Identify which cell holds the provided text, then report its (X, Y) central coordinate. 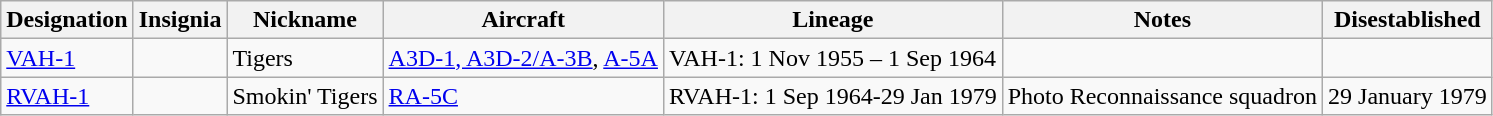
VAH-1: 1 Nov 1955 – 1 Sep 1964 (832, 58)
Lineage (832, 20)
Designation (67, 20)
Tigers (305, 58)
RA-5C (523, 96)
Insignia (180, 20)
Aircraft (523, 20)
RVAH-1: 1 Sep 1964-29 Jan 1979 (832, 96)
29 January 1979 (1408, 96)
RVAH-1 (67, 96)
Notes (1162, 20)
A3D-1, A3D-2/A-3B, A-5A (523, 58)
Photo Reconnaissance squadron (1162, 96)
Disestablished (1408, 20)
Nickname (305, 20)
Smokin' Tigers (305, 96)
VAH-1 (67, 58)
